Scan for the cell matching the given text and deliver its [X, Y] coordinate at center. 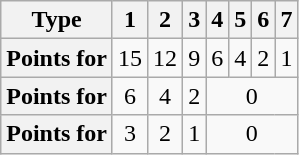
12 [166, 58]
7 [286, 20]
5 [240, 20]
9 [194, 58]
15 [130, 58]
Type [57, 20]
